Search for the cell housing the specified text and yield its [x, y] center coordinate. 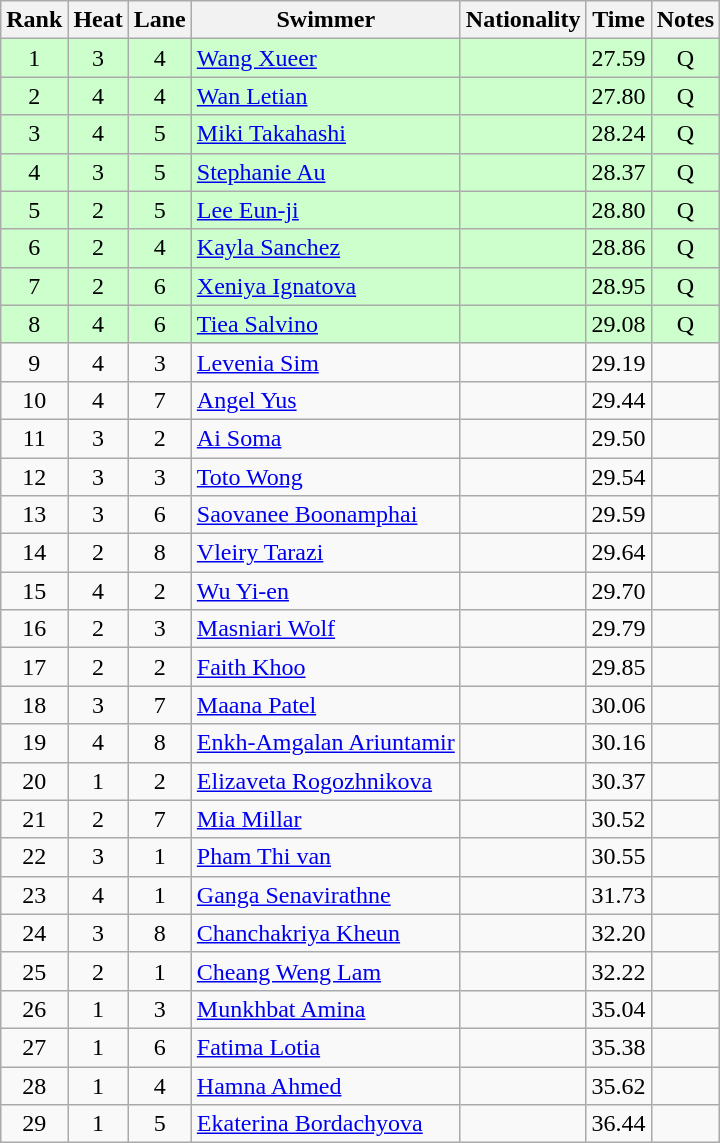
29.19 [618, 362]
29.08 [618, 324]
Maana Patel [326, 705]
31.73 [618, 895]
Miki Takahashi [326, 134]
Ganga Senavirathne [326, 895]
16 [34, 629]
35.38 [618, 1047]
29.70 [618, 591]
Time [618, 20]
30.52 [618, 819]
Xeniya Ignatova [326, 286]
13 [34, 515]
35.62 [618, 1085]
Kayla Sanchez [326, 248]
29.79 [618, 629]
28.86 [618, 248]
Faith Khoo [326, 667]
30.55 [618, 857]
Elizaveta Rogozhnikova [326, 781]
29.54 [618, 477]
12 [34, 477]
26 [34, 1009]
30.37 [618, 781]
35.04 [618, 1009]
Vleiry Tarazi [326, 553]
30.06 [618, 705]
11 [34, 438]
18 [34, 705]
27.80 [618, 96]
17 [34, 667]
Hamna Ahmed [326, 1085]
Swimmer [326, 20]
Masniari Wolf [326, 629]
Pham Thi van [326, 857]
19 [34, 743]
32.22 [618, 971]
23 [34, 895]
27.59 [618, 58]
14 [34, 553]
Ekaterina Bordachyova [326, 1124]
28.24 [618, 134]
Ai Soma [326, 438]
27 [34, 1047]
Tiea Salvino [326, 324]
Lee Eun-ji [326, 210]
Notes [685, 20]
Nationality [523, 20]
25 [34, 971]
9 [34, 362]
10 [34, 400]
28.95 [618, 286]
21 [34, 819]
Wu Yi-en [326, 591]
Saovanee Boonamphai [326, 515]
Angel Yus [326, 400]
Toto Wong [326, 477]
Lane [160, 20]
Fatima Lotia [326, 1047]
Wang Xueer [326, 58]
Chanchakriya Kheun [326, 933]
15 [34, 591]
28.37 [618, 172]
28.80 [618, 210]
Stephanie Au [326, 172]
30.16 [618, 743]
29.50 [618, 438]
32.20 [618, 933]
29 [34, 1124]
Wan Letian [326, 96]
Levenia Sim [326, 362]
Enkh-Amgalan Ariuntamir [326, 743]
29.85 [618, 667]
Rank [34, 20]
29.44 [618, 400]
20 [34, 781]
22 [34, 857]
Munkhbat Amina [326, 1009]
28 [34, 1085]
Heat [98, 20]
29.64 [618, 553]
29.59 [618, 515]
36.44 [618, 1124]
Mia Millar [326, 819]
24 [34, 933]
Cheang Weng Lam [326, 971]
